Output the (X, Y) coordinate of the center of the cell containing the given text.  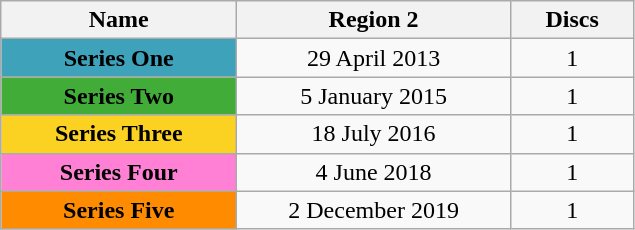
Name (119, 20)
Discs (572, 20)
18 July 2016 (374, 134)
Series Three (119, 134)
4 June 2018 (374, 172)
2 December 2019 (374, 210)
Series Five (119, 210)
Series Four (119, 172)
29 April 2013 (374, 58)
5 January 2015 (374, 96)
Series Two (119, 96)
Region 2 (374, 20)
Series One (119, 58)
